Return the [X, Y] coordinate for the center point of the cell that contains the specified text.  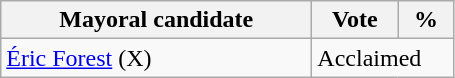
Vote [355, 20]
Éric Forest (X) [156, 58]
Acclaimed [383, 58]
Mayoral candidate [156, 20]
% [426, 20]
